Output the [x, y] coordinate of the center of the cell containing the given text.  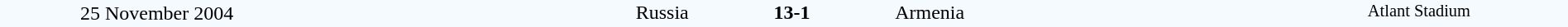
Armenia [1082, 12]
Russia [501, 12]
13-1 [791, 12]
Atlant Stadium [1419, 13]
25 November 2004 [157, 13]
